Locate the cell with the specified text and output its [X, Y] center coordinate. 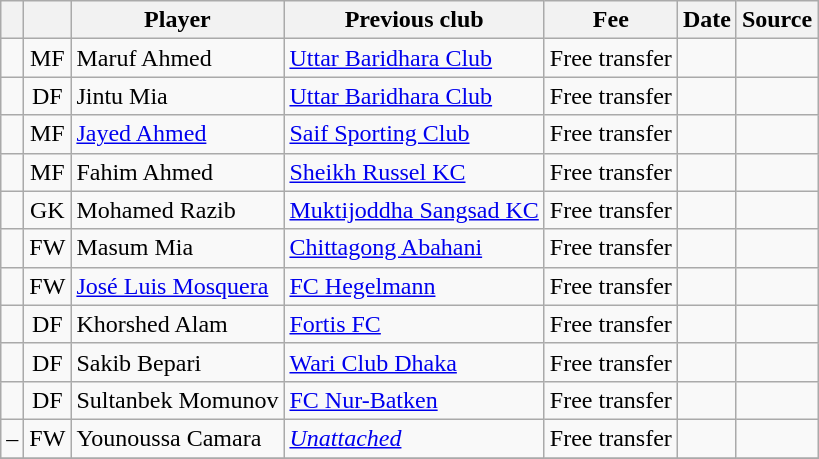
Younoussa Camara [178, 438]
Masum Mia [178, 248]
FC Hegelmann [414, 286]
GK [48, 210]
Fee [610, 20]
Source [776, 20]
Sultanbek Momunov [178, 400]
Khorshed Alam [178, 324]
Player [178, 20]
Mohamed Razib [178, 210]
Sheikh Russel KC [414, 172]
FC Nur-Batken [414, 400]
Fahim Ahmed [178, 172]
Wari Club Dhaka [414, 362]
Muktijoddha Sangsad KC [414, 210]
– [12, 438]
Saif Sporting Club [414, 134]
Previous club [414, 20]
Unattached [414, 438]
Chittagong Abahani [414, 248]
Sakib Bepari [178, 362]
Date [706, 20]
Jayed Ahmed [178, 134]
Jintu Mia [178, 96]
Maruf Ahmed [178, 58]
José Luis Mosquera [178, 286]
Fortis FC [414, 324]
